Search for the cell housing the specified text and yield its (X, Y) center coordinate. 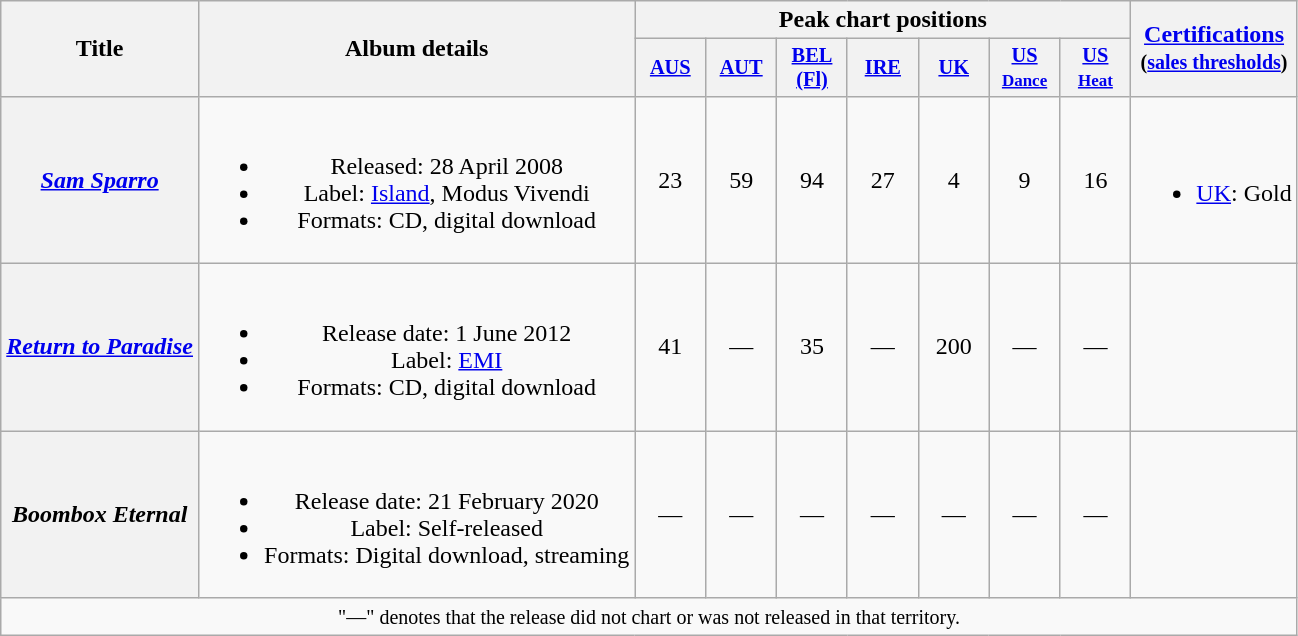
Sam Sparro (100, 180)
16 (1096, 180)
AUS (670, 68)
Released: 28 April 2008Label: Island, Modus VivendiFormats: CD, digital download (417, 180)
94 (812, 180)
Release date: 21 February 2020Label: Self-releasedFormats: Digital download, streaming (417, 514)
23 (670, 180)
27 (882, 180)
59 (742, 180)
200 (954, 348)
Release date: 1 June 2012Label: EMIFormats: CD, digital download (417, 348)
41 (670, 348)
BEL(Fl) (812, 68)
9 (1024, 180)
35 (812, 348)
UK: Gold (1214, 180)
UK (954, 68)
USHeat (1096, 68)
Peak chart positions (883, 20)
IRE (882, 68)
Title (100, 49)
"—" denotes that the release did not chart or was not released in that territory. (649, 617)
US Dance (1024, 68)
Boombox Eternal (100, 514)
Return to Paradise (100, 348)
AUT (742, 68)
Certifications(sales thresholds) (1214, 49)
Album details (417, 49)
4 (954, 180)
